Provide the [X, Y] coordinate of the cell's center where the given text is located.  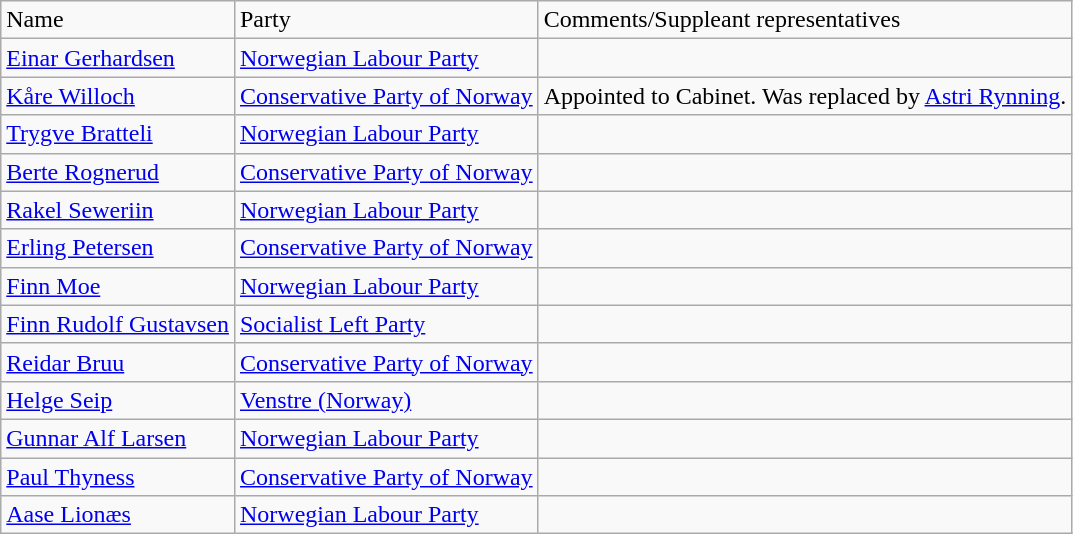
Kåre Willoch [118, 96]
Name [118, 20]
Rakel Seweriin [118, 210]
Venstre (Norway) [386, 400]
Trygve Bratteli [118, 134]
Appointed to Cabinet. Was replaced by Astri Rynning. [805, 96]
Reidar Bruu [118, 362]
Comments/Suppleant representatives [805, 20]
Aase Lionæs [118, 515]
Finn Moe [118, 286]
Socialist Left Party [386, 324]
Party [386, 20]
Erling Petersen [118, 248]
Paul Thyness [118, 477]
Helge Seip [118, 400]
Berte Rognerud [118, 172]
Finn Rudolf Gustavsen [118, 324]
Einar Gerhardsen [118, 58]
Gunnar Alf Larsen [118, 438]
